From the cell containing the given text, extract its center point as [x, y] coordinate. 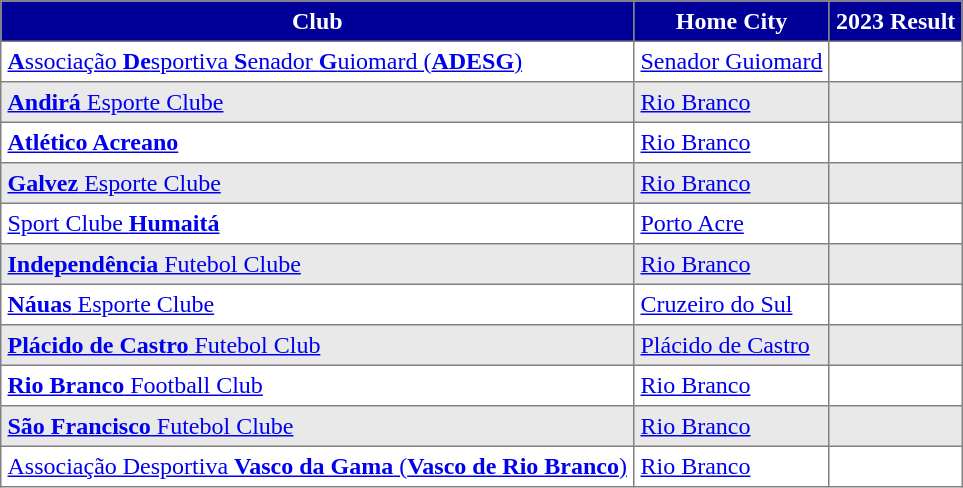
Porto Acre [732, 223]
Independência Futebol Clube [318, 264]
Club [318, 21]
Andirá Esporte Clube [318, 102]
2023 Result [896, 21]
Atlético Acreano [318, 142]
Associação Desportiva Senador Guiomard (ADESG) [318, 61]
São Francisco Futebol Clube [318, 426]
Sport Clube Humaitá [318, 223]
Cruzeiro do Sul [732, 304]
Senador Guiomard [732, 61]
Rio Branco Football Club [318, 385]
Associação Desportiva Vasco da Gama (Vasco de Rio Branco) [318, 466]
Plácido de Castro [732, 345]
Náuas Esporte Clube [318, 304]
Home City [732, 21]
Plácido de Castro Futebol Club [318, 345]
Galvez Esporte Clube [318, 183]
